Return the (x, y) coordinate for the center point of the cell that contains the specified text.  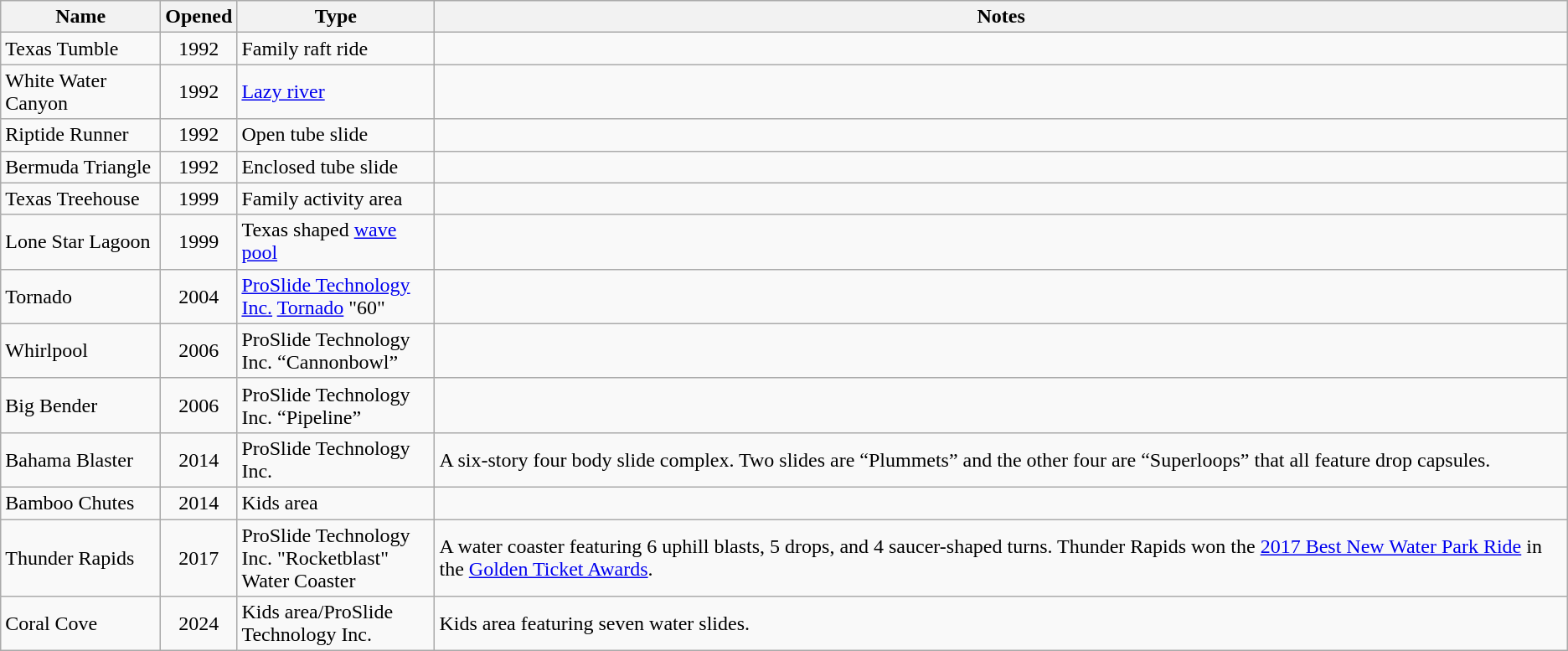
Type (336, 17)
Whirlpool (80, 350)
ProSlide Technology Inc. “Cannonbowl” (336, 350)
Bermuda Triangle (80, 167)
Bahama Blaster (80, 459)
Tornado (80, 297)
ProSlide Technology Inc. “Pipeline” (336, 406)
Big Bender (80, 406)
ProSlide Technology Inc. (336, 459)
ProSlide Technology Inc. Tornado "60" (336, 297)
Family activity area (336, 199)
Bamboo Chutes (80, 503)
Riptide Runner (80, 135)
Coral Cove (80, 623)
2024 (199, 623)
Texas Treehouse (80, 199)
2017 (199, 558)
Family raft ride (336, 49)
Name (80, 17)
ProSlide Technology Inc. "Rocketblast" Water Coaster (336, 558)
Enclosed tube slide (336, 167)
Texas shaped wave pool (336, 241)
Lazy river (336, 92)
White Water Canyon (80, 92)
Lone Star Lagoon (80, 241)
Kids area (336, 503)
Kids area featuring seven water slides. (1001, 623)
Texas Tumble (80, 49)
Open tube slide (336, 135)
Kids area/ProSlide Technology Inc. (336, 623)
Opened (199, 17)
2004 (199, 297)
Thunder Rapids (80, 558)
A six-story four body slide complex. Two slides are “Plummets” and the other four are “Superloops” that all feature drop capsules. (1001, 459)
Notes (1001, 17)
